Locate the cell with the specified text and output its (x, y) center coordinate. 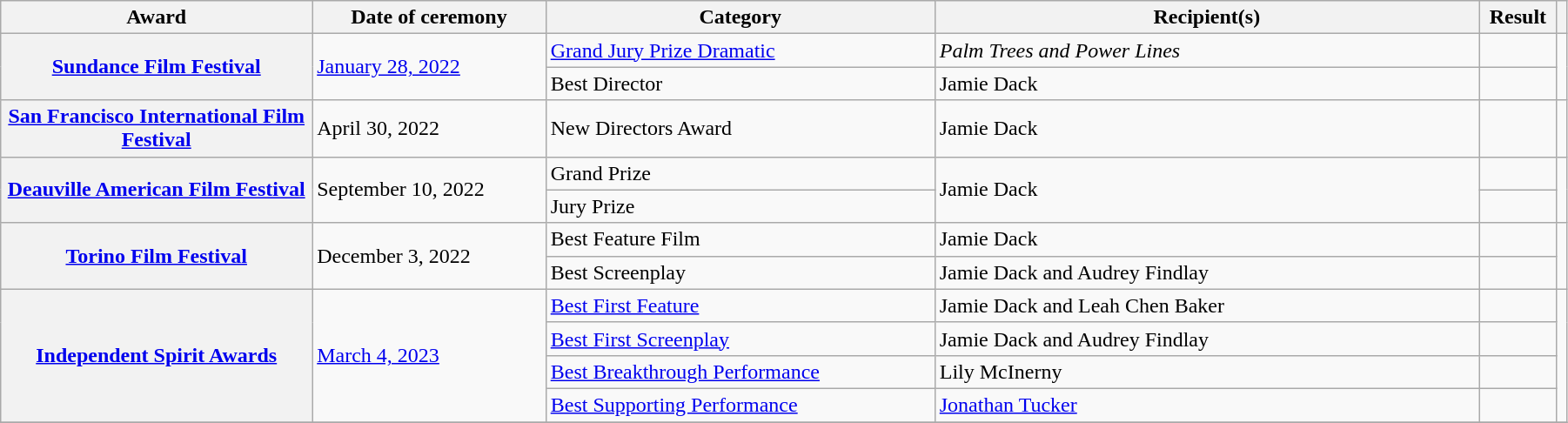
Jamie Dack and Leah Chen Baker (1206, 305)
Independent Spirit Awards (157, 355)
Best Supporting Performance (740, 405)
Category (740, 17)
Best First Feature (740, 305)
Best Feature Film (740, 239)
Best Director (740, 84)
Deauville American Film Festival (157, 190)
Date of ceremony (429, 17)
Grand Prize (740, 173)
San Francisco International Film Festival (157, 129)
New Directors Award (740, 129)
December 3, 2022 (429, 256)
Grand Jury Prize Dramatic (740, 50)
Recipient(s) (1206, 17)
March 4, 2023 (429, 355)
Torino Film Festival (157, 256)
Best Breakthrough Performance (740, 372)
Result (1518, 17)
April 30, 2022 (429, 129)
Jonathan Tucker (1206, 405)
Best Screenplay (740, 272)
Lily McInerny (1206, 372)
January 28, 2022 (429, 67)
Best First Screenplay (740, 339)
September 10, 2022 (429, 190)
Award (157, 17)
Palm Trees and Power Lines (1206, 50)
Sundance Film Festival (157, 67)
Jury Prize (740, 206)
